Extract the [X, Y] coordinate from the center of the cell holding the provided text.  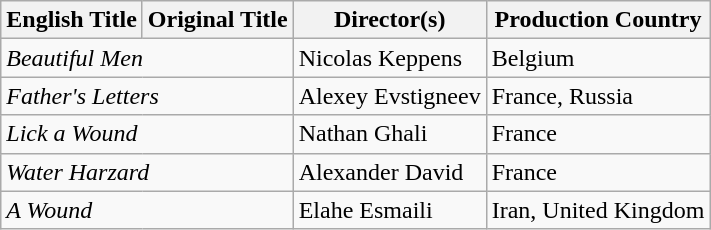
Nathan Ghali [390, 134]
Director(s) [390, 20]
English Title [72, 20]
Father's Letters [147, 96]
Alexey Evstigneev [390, 96]
Belgium [598, 58]
A Wound [147, 210]
Beautiful Men [147, 58]
Water Harzard [147, 172]
France, Russia [598, 96]
Original Title [218, 20]
Lick a Wound [147, 134]
Iran, United Kingdom [598, 210]
Production Country [598, 20]
Elahe Esmaili [390, 210]
Alexander David [390, 172]
Nicolas Keppens [390, 58]
